Identify which cell holds the provided text, then report its (X, Y) central coordinate. 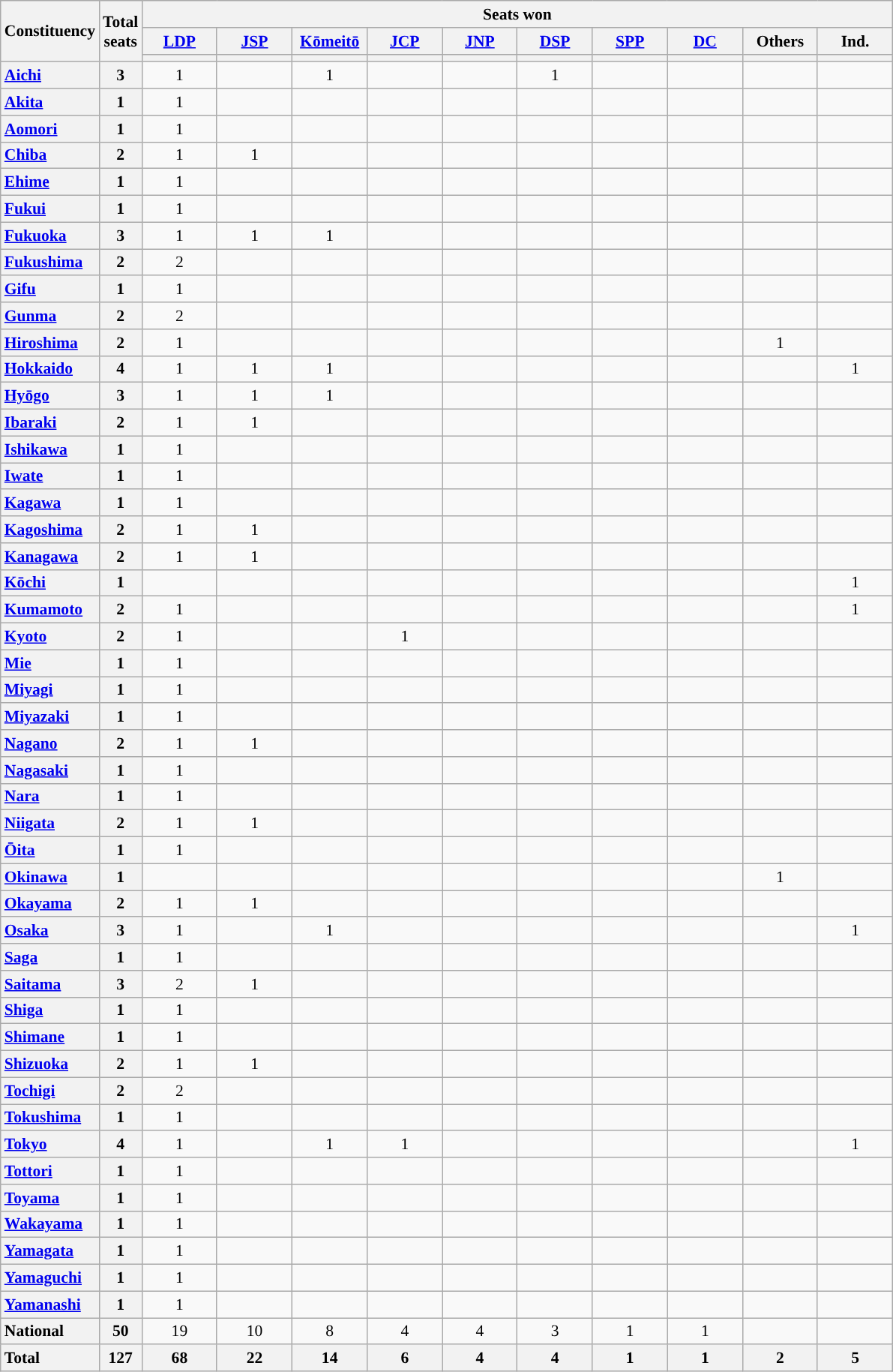
Nagasaki (49, 770)
Ibaraki (49, 423)
Kyoto (49, 637)
6 (405, 1358)
Chiba (49, 155)
Niigata (49, 824)
JCP (405, 41)
Aichi (49, 76)
Saitama (49, 984)
Kagoshima (49, 530)
Miyagi (49, 690)
Ind. (855, 41)
Nara (49, 797)
Saga (49, 957)
Shimane (49, 1037)
Totalseats (120, 32)
Ishikawa (49, 449)
Miyazaki (49, 717)
Gunma (49, 316)
Ehime (49, 182)
Fukushima (49, 263)
Yamaguchi (49, 1278)
Tochigi (49, 1091)
Shizuoka (49, 1064)
Iwate (49, 476)
Hiroshima (49, 343)
Toyama (49, 1198)
Wakayama (49, 1224)
Kagawa (49, 503)
Fukuoka (49, 236)
DSP (555, 41)
Tottori (49, 1171)
Kumamoto (49, 610)
50 (120, 1331)
Yamagata (49, 1251)
Hyōgo (49, 396)
Constituency (49, 32)
Okinawa (49, 877)
National (49, 1331)
Fukui (49, 209)
LDP (179, 41)
Kanagawa (49, 557)
JNP (480, 41)
Tokyo (49, 1145)
8 (330, 1331)
Gifu (49, 290)
SPP (630, 41)
Osaka (49, 931)
Mie (49, 663)
Others (780, 41)
JSP (254, 41)
10 (254, 1331)
Shiga (49, 1010)
Total (49, 1358)
127 (120, 1358)
19 (179, 1331)
Nagano (49, 743)
Kōchi (49, 583)
14 (330, 1358)
Tokushima (49, 1118)
Seats won (517, 14)
Okayama (49, 904)
Aomori (49, 129)
Kōmeitō (330, 41)
Yamanashi (49, 1304)
Akita (49, 102)
Ōita (49, 851)
DC (705, 41)
68 (179, 1358)
22 (254, 1358)
Hokkaido (49, 369)
5 (855, 1358)
